Detect which cell encompasses the target text, then output its (X, Y) center coordinate. 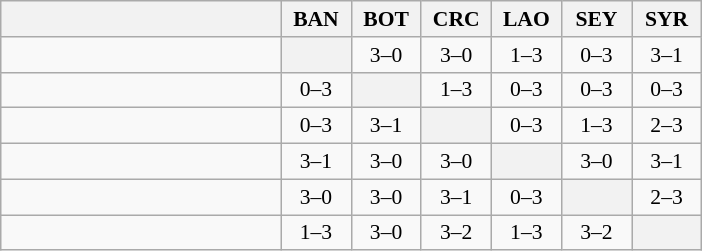
LAO (526, 19)
BOT (386, 19)
SYR (667, 19)
BAN (316, 19)
SEY (596, 19)
CRC (456, 19)
